Detect which cell encompasses the target text, then output its [X, Y] center coordinate. 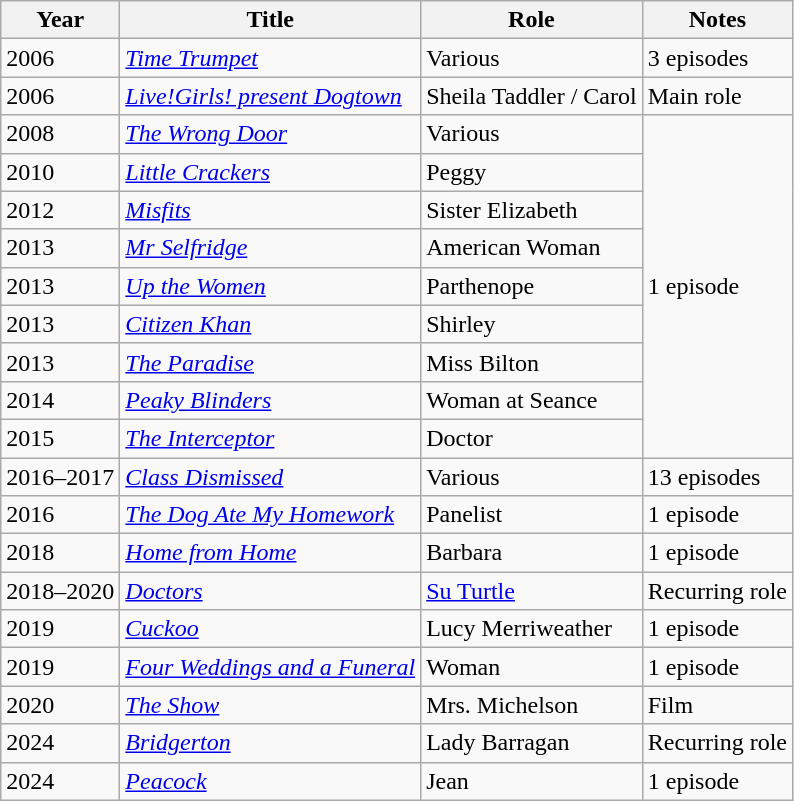
Doctors [270, 591]
2018–2020 [60, 591]
The Interceptor [270, 438]
The Wrong Door [270, 134]
Woman at Seance [532, 400]
Up the Women [270, 286]
2012 [60, 210]
Mr Selfridge [270, 248]
Cuckoo [270, 629]
Panelist [532, 515]
The Dog Ate My Homework [270, 515]
Time Trumpet [270, 58]
2014 [60, 400]
The Show [270, 705]
Woman [532, 667]
Jean [532, 781]
2016–2017 [60, 477]
Notes [717, 20]
Role [532, 20]
Mrs. Michelson [532, 705]
Citizen Khan [270, 324]
Live!Girls! present Dogtown [270, 96]
Little Crackers [270, 172]
Title [270, 20]
The Paradise [270, 362]
Sister Elizabeth [532, 210]
Doctor [532, 438]
American Woman [532, 248]
Bridgerton [270, 743]
Miss Bilton [532, 362]
2008 [60, 134]
Misfits [270, 210]
Sheila Taddler / Carol [532, 96]
Peacock [270, 781]
2016 [60, 515]
Year [60, 20]
Lucy Merriweather [532, 629]
2018 [60, 553]
Lady Barragan [532, 743]
13 episodes [717, 477]
Peaky Blinders [270, 400]
Su Turtle [532, 591]
Four Weddings and a Funeral [270, 667]
2020 [60, 705]
2010 [60, 172]
Home from Home [270, 553]
Class Dismissed [270, 477]
Parthenope [532, 286]
2015 [60, 438]
Barbara [532, 553]
Peggy [532, 172]
Shirley [532, 324]
3 episodes [717, 58]
Film [717, 705]
Main role [717, 96]
